Output the [x, y] coordinate of the center of the cell containing the given text.  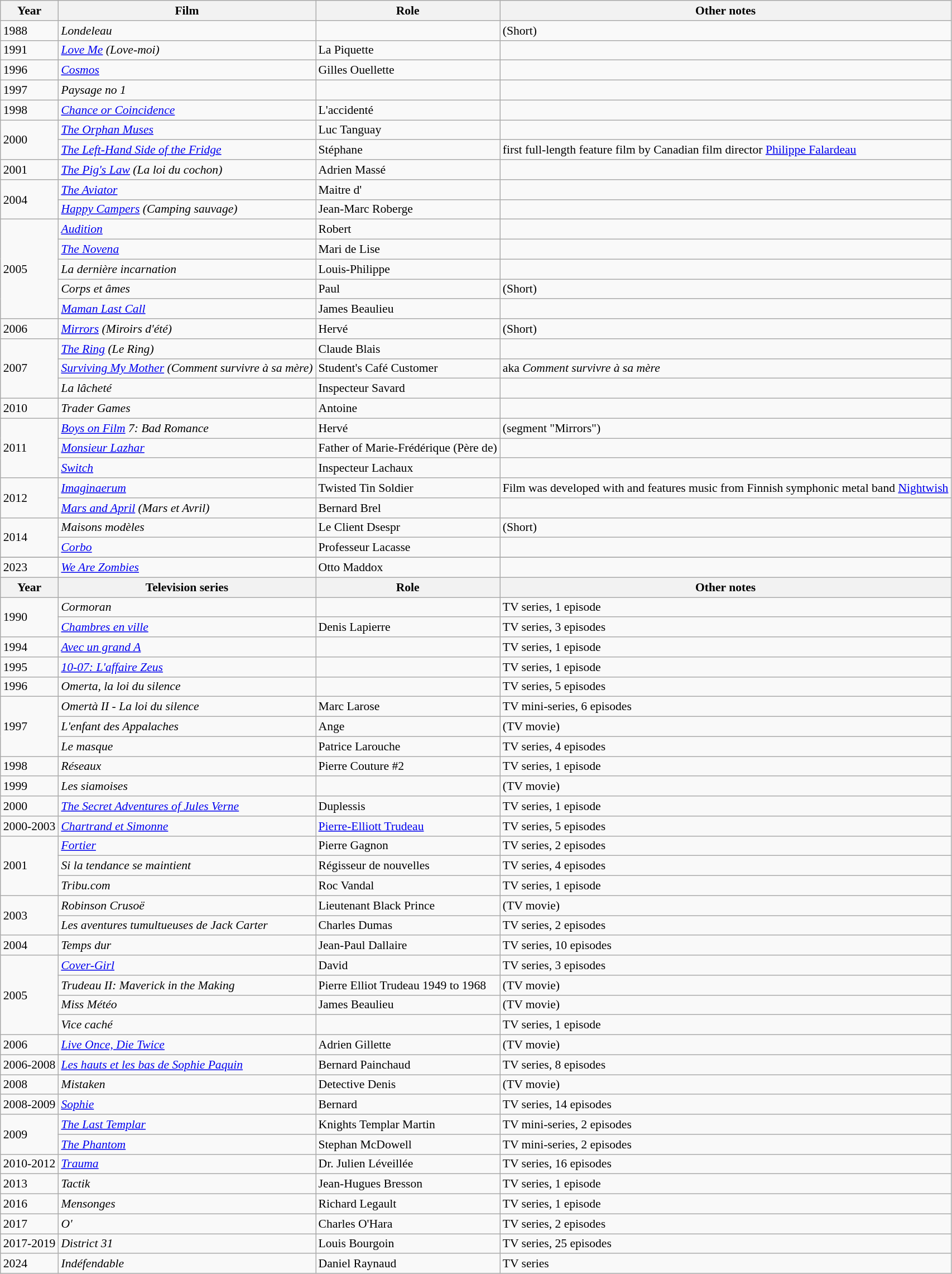
TV series, 14 episodes [725, 1105]
Pierre Gagnon [408, 846]
TV series, 8 episodes [725, 1065]
Denis Lapierre [408, 628]
Antoine [408, 409]
Daniel Raynaud [408, 1264]
1995 [30, 667]
Londeleau [186, 31]
The Left-Hand Side of the Fridge [186, 150]
Charles O'Hara [408, 1224]
Les hauts et les bas de Sophie Paquin [186, 1065]
Audition [186, 229]
Paysage no 1 [186, 90]
Chance or Coincidence [186, 110]
Father of Marie-Frédérique (Père de) [408, 448]
Stéphane [408, 150]
We Are Zombies [186, 568]
La Piquette [408, 50]
The Pig's Law (La loi du cochon) [186, 170]
Maitre d' [408, 190]
Le masque [186, 746]
Le Client Dsespr [408, 528]
Corbo [186, 548]
Trader Games [186, 409]
1991 [30, 50]
Trauma [186, 1164]
Pierre Couture #2 [408, 767]
Love Me (Love-moi) [186, 50]
2024 [30, 1264]
District 31 [186, 1244]
Régisseur de nouvelles [408, 866]
Roc Vandal [408, 886]
Charles Dumas [408, 926]
Jean-Marc Roberge [408, 209]
Pierre-Elliott Trudeau [408, 826]
L'accidenté [408, 110]
Adrien Massé [408, 170]
Mari de Lise [408, 250]
2013 [30, 1184]
The Novena [186, 250]
Trudeau II: Maverick in the Making [186, 985]
Knights Templar Martin [408, 1124]
Les siamoises [186, 787]
Maman Last Call [186, 309]
Les aventures tumultueuses de Jack Carter [186, 926]
Omerta, la loi du silence [186, 687]
The Last Templar [186, 1124]
Mistaken [186, 1085]
Student's Café Customer [408, 368]
2008 [30, 1085]
Adrien Gillette [408, 1045]
2000-2003 [30, 826]
Surviving My Mother (Comment survivre à sa mère) [186, 368]
Omertà II - La loi du silence [186, 707]
Fortier [186, 846]
The Ring (Le Ring) [186, 349]
La lâcheté [186, 389]
Happy Campers (Camping sauvage) [186, 209]
Cormoran [186, 607]
Patrice Larouche [408, 746]
Jean-Hugues Bresson [408, 1184]
Twisted Tin Soldier [408, 488]
TV mini-series, 6 episodes [725, 707]
Chartrand et Simonne [186, 826]
The Aviator [186, 190]
Chambres en ville [186, 628]
1999 [30, 787]
Indéfendable [186, 1264]
Mirrors (Miroirs d'été) [186, 329]
Robinson Crusoë [186, 906]
O' [186, 1224]
Otto Maddox [408, 568]
2012 [30, 498]
La dernière incarnation [186, 269]
2009 [30, 1134]
1990 [30, 617]
(segment "Mirrors") [725, 428]
Corps et âmes [186, 289]
2006-2008 [30, 1065]
2003 [30, 916]
Bernard Painchaud [408, 1065]
David [408, 965]
first full-length feature film by Canadian film director Philippe Falardeau [725, 150]
Film [186, 11]
Monsieur Lazhar [186, 448]
Cosmos [186, 70]
Si la tendance se maintient [186, 866]
Réseaux [186, 767]
The Secret Adventures of Jules Verne [186, 806]
2017 [30, 1224]
2023 [30, 568]
Mensonges [186, 1204]
Sophie [186, 1105]
Maisons modèles [186, 528]
TV series [725, 1264]
Claude Blais [408, 349]
Miss Météo [186, 1005]
1994 [30, 647]
Pierre Elliot Trudeau 1949 to 1968 [408, 985]
Vice caché [186, 1025]
2016 [30, 1204]
Inspecteur Lachaux [408, 468]
Live Once, Die Twice [186, 1045]
Television series [186, 587]
Tribu.com [186, 886]
Temps dur [186, 946]
Ange [408, 727]
Tactik [186, 1184]
The Phantom [186, 1144]
Detective Denis [408, 1085]
Cover-Girl [186, 965]
L'enfant des Appalaches [186, 727]
Louis Bourgoin [408, 1244]
Professeur Lacasse [408, 548]
TV series, 10 episodes [725, 946]
TV series, 16 episodes [725, 1164]
Paul [408, 289]
Avec un grand A [186, 647]
Lieutenant Black Prince [408, 906]
2010-2012 [30, 1164]
TV series, 25 episodes [725, 1244]
Stephan McDowell [408, 1144]
Imaginaerum [186, 488]
2008-2009 [30, 1105]
Mars and April (Mars et Avril) [186, 508]
Inspecteur Savard [408, 389]
1988 [30, 31]
Boys on Film 7: Bad Romance [186, 428]
Duplessis [408, 806]
Richard Legault [408, 1204]
Film was developed with and features music from Finnish symphonic metal band Nightwish [725, 488]
2014 [30, 537]
Gilles Ouellette [408, 70]
2007 [30, 368]
Switch [186, 468]
Marc Larose [408, 707]
Louis-Philippe [408, 269]
Bernard Brel [408, 508]
Bernard [408, 1105]
2010 [30, 409]
aka Comment survivre à sa mère [725, 368]
Dr. Julien Léveillée [408, 1164]
Luc Tanguay [408, 130]
2011 [30, 448]
Jean-Paul Dallaire [408, 946]
Robert [408, 229]
10-07: L'affaire Zeus [186, 667]
The Orphan Muses [186, 130]
2017-2019 [30, 1244]
